Extract the [x, y] coordinate from the center of the cell holding the provided text.  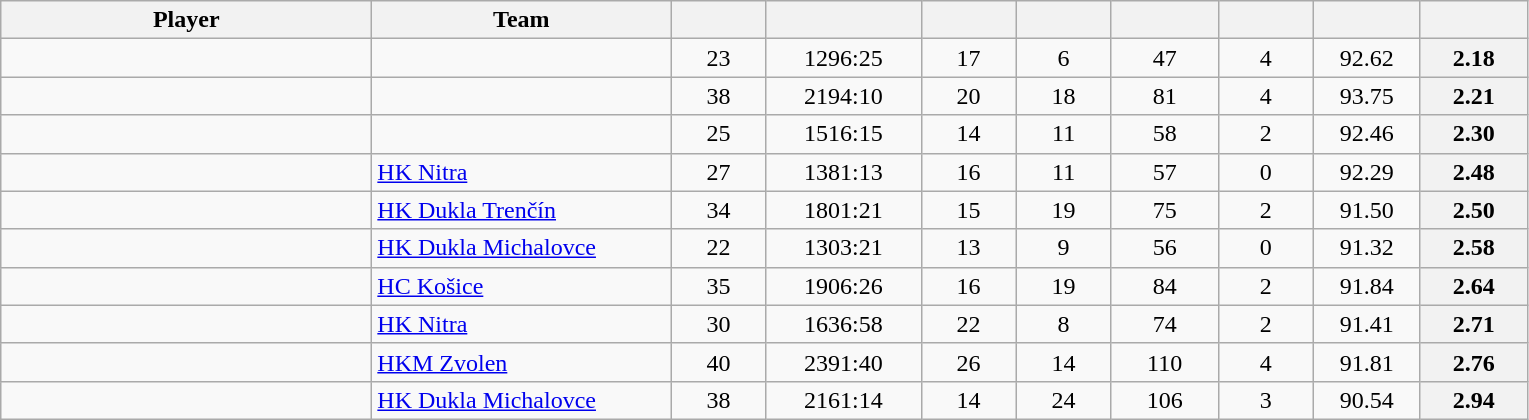
84 [1164, 286]
9 [1064, 248]
3 [1266, 400]
HK Dukla Trenčín [522, 210]
2.30 [1474, 134]
35 [718, 286]
8 [1064, 324]
110 [1164, 362]
2.50 [1474, 210]
Team [522, 20]
1381:13 [844, 172]
6 [1064, 58]
81 [1164, 96]
2.21 [1474, 96]
Player [186, 20]
75 [1164, 210]
93.75 [1366, 96]
HKM Zvolen [522, 362]
92.29 [1366, 172]
40 [718, 362]
1516:15 [844, 134]
106 [1164, 400]
2.58 [1474, 248]
25 [718, 134]
2.71 [1474, 324]
92.46 [1366, 134]
91.84 [1366, 286]
24 [1064, 400]
58 [1164, 134]
91.81 [1366, 362]
56 [1164, 248]
92.62 [1366, 58]
2161:14 [844, 400]
30 [718, 324]
2.48 [1474, 172]
34 [718, 210]
74 [1164, 324]
27 [718, 172]
26 [968, 362]
17 [968, 58]
HC Košice [522, 286]
18 [1064, 96]
2.94 [1474, 400]
2.18 [1474, 58]
91.32 [1366, 248]
1801:21 [844, 210]
47 [1164, 58]
2.64 [1474, 286]
13 [968, 248]
1906:26 [844, 286]
1303:21 [844, 248]
1636:58 [844, 324]
91.50 [1366, 210]
20 [968, 96]
23 [718, 58]
2391:40 [844, 362]
2.76 [1474, 362]
15 [968, 210]
1296:25 [844, 58]
57 [1164, 172]
2194:10 [844, 96]
90.54 [1366, 400]
91.41 [1366, 324]
